Return the (X, Y) coordinate for the center point of the cell that contains the specified text.  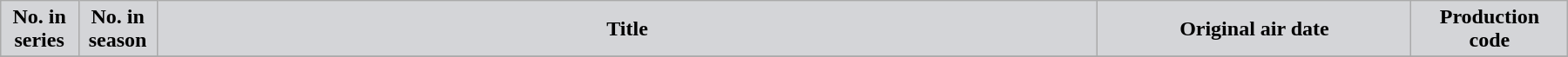
No. inseries (39, 29)
No. inseason (118, 29)
Original air date (1254, 29)
Productioncode (1490, 29)
Title (627, 29)
